Output the [X, Y] coordinate of the center of the cell containing the given text.  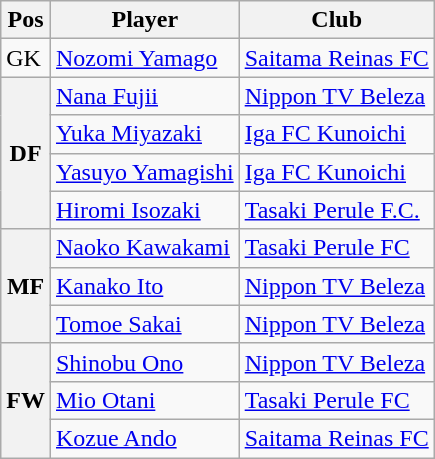
FW [26, 400]
DF [26, 153]
Pos [26, 20]
Club [336, 20]
Naoko Kawakami [144, 248]
Nozomi Yamago [144, 58]
Player [144, 20]
MF [26, 286]
Tomoe Sakai [144, 324]
Hiromi Isozaki [144, 210]
Yuka Miyazaki [144, 134]
Shinobu Ono [144, 362]
Kanako Ito [144, 286]
Mio Otani [144, 400]
Kozue Ando [144, 438]
GK [26, 58]
Tasaki Perule F.C. [336, 210]
Nana Fujii [144, 96]
Yasuyo Yamagishi [144, 172]
